Pinpoint the cell where the given text exists, returning its [x, y] midpoint coordinate. 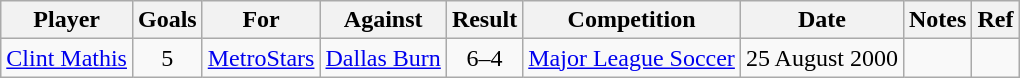
Competition [632, 20]
Dallas Burn [383, 58]
For [261, 20]
5 [167, 58]
MetroStars [261, 58]
Major League Soccer [632, 58]
Notes [937, 20]
25 August 2000 [822, 58]
Result [484, 20]
Against [383, 20]
Player [67, 20]
Date [822, 20]
Goals [167, 20]
Ref [996, 20]
Clint Mathis [67, 58]
6–4 [484, 58]
